From the cell containing the given text, extract its center point as (x, y) coordinate. 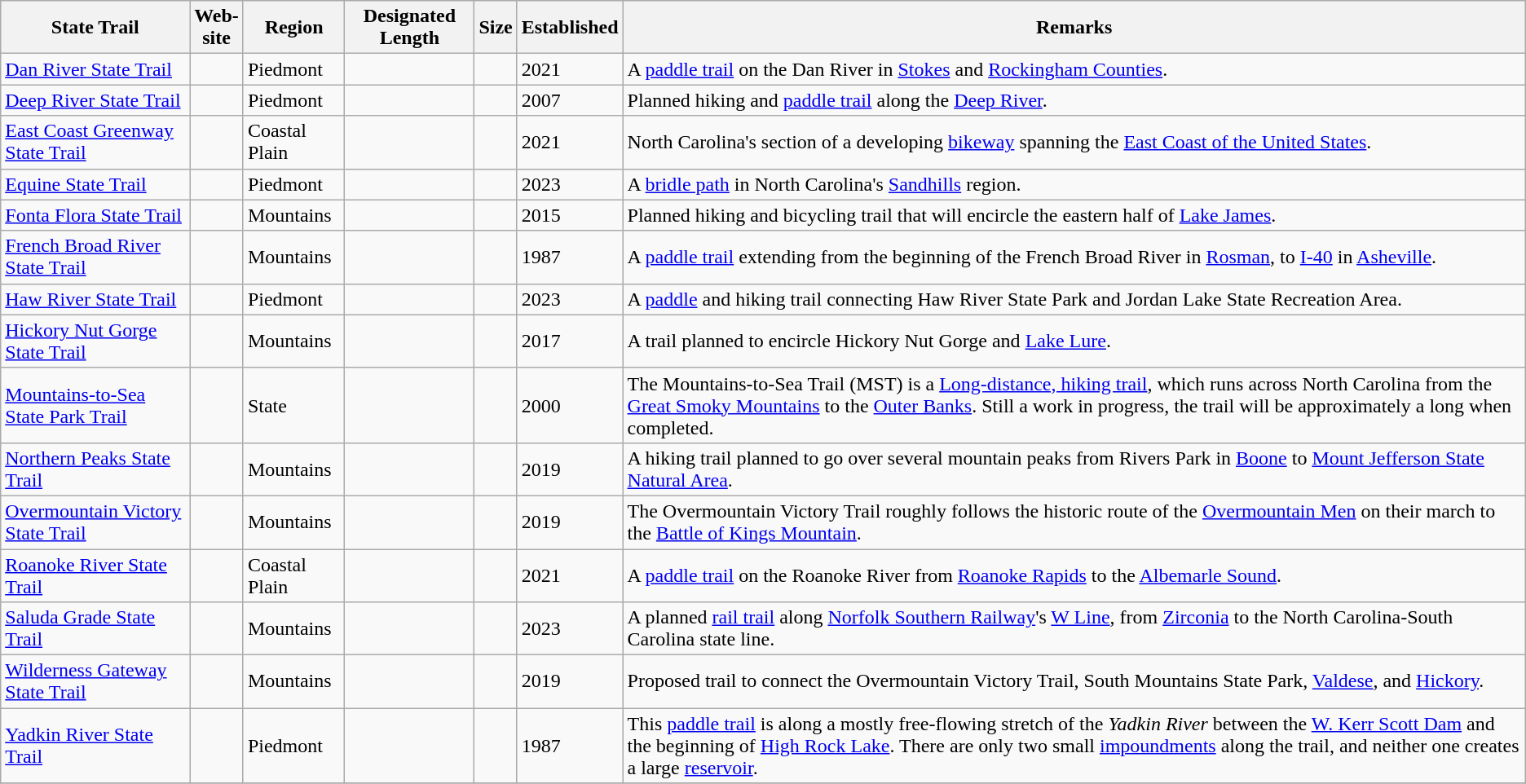
Designated Length (409, 28)
Planned hiking and bicycling trail that will encircle the eastern half of Lake James. (1074, 215)
The Overmountain Victory Trail roughly follows the historic route of the Overmountain Men on their march to the Battle of Kings Mountain. (1074, 522)
2015 (570, 215)
Hickory Nut Gorge State Trail (95, 341)
Mountains-to-Sea State Park Trail (95, 405)
A paddle trail extending from the beginning of the French Broad River in Rosman, to I-40 in Asheville. (1074, 258)
Fonta Flora State Trail (95, 215)
Proposed trail to connect the Overmountain Victory Trail, South Mountains State Park, Valdese, and Hickory. (1074, 681)
Deep River State Trail (95, 100)
Saluda Grade State Trail (95, 629)
2017 (570, 341)
Remarks (1074, 28)
2007 (570, 100)
A paddle and hiking trail connecting Haw River State Park and Jordan Lake State Recreation Area. (1074, 299)
Equine State Trail (95, 184)
2000 (570, 405)
East Coast Greenway State Trail (95, 142)
North Carolina's section of a developing bikeway spanning the East Coast of the United States. (1074, 142)
Established (570, 28)
A planned rail trail along Norfolk Southern Railway's W Line, from Zirconia to the North Carolina-South Carolina state line. (1074, 629)
Region (293, 28)
Roanoke River State Trail (95, 575)
State Trail (95, 28)
Planned hiking and paddle trail along the Deep River. (1074, 100)
A bridle path in North Carolina's Sandhills region. (1074, 184)
Northern Peaks State Trail (95, 469)
Overmountain Victory State Trail (95, 522)
Size (496, 28)
A trail planned to encircle Hickory Nut Gorge and Lake Lure. (1074, 341)
Web-site (217, 28)
Dan River State Trail (95, 69)
A hiking trail planned to go over several mountain peaks from Rivers Park in Boone to Mount Jefferson State Natural Area. (1074, 469)
State (293, 405)
Haw River State Trail (95, 299)
French Broad River State Trail (95, 258)
Wilderness Gateway State Trail (95, 681)
Yadkin River State Trail (95, 746)
A paddle trail on the Dan River in Stokes and Rockingham Counties. (1074, 69)
A paddle trail on the Roanoke River from Roanoke Rapids to the Albemarle Sound. (1074, 575)
